Detect which cell encompasses the target text, then output its (x, y) center coordinate. 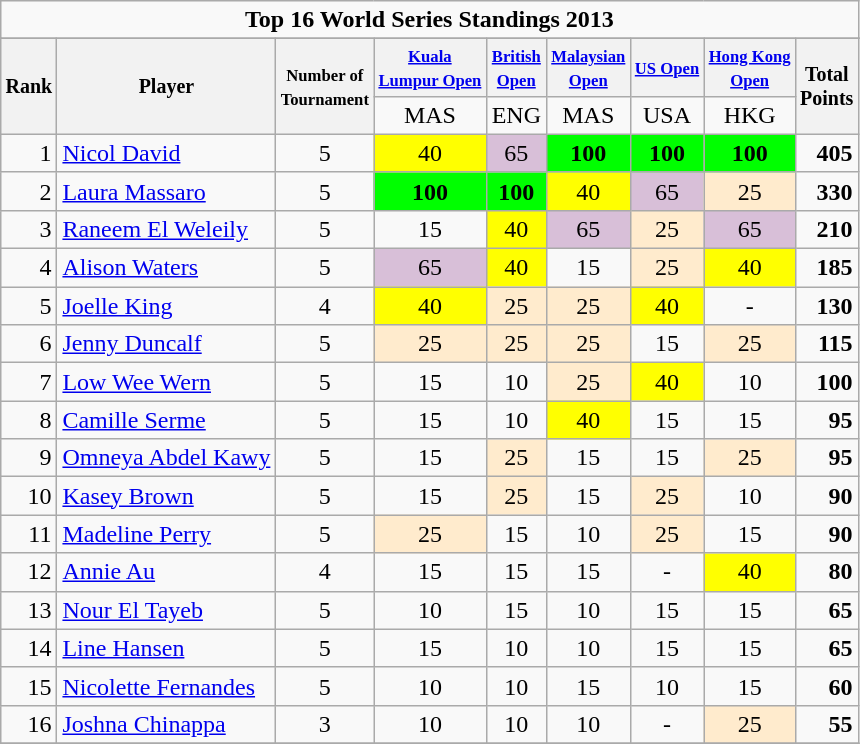
330 (826, 191)
Joshna Chinappa (166, 724)
14 (29, 648)
2 (29, 191)
9 (29, 458)
Laura Massaro (166, 191)
Nicol David (166, 153)
Joelle King (166, 306)
Jenny Duncalf (166, 344)
Nicolette Fernandes (166, 686)
Nour El Tayeb (166, 610)
ENG (516, 115)
Annie Au (166, 572)
Kasey Brown (166, 496)
8 (29, 420)
115 (826, 344)
Alison Waters (166, 268)
130 (826, 306)
TotalPoints (826, 87)
6 (29, 344)
16 (29, 724)
Hong KongOpen (750, 68)
Omneya Abdel Kawy (166, 458)
Raneem El Weleily (166, 229)
60 (826, 686)
7 (29, 382)
Camille Serme (166, 420)
185 (826, 268)
MalaysianOpen (589, 68)
11 (29, 534)
210 (826, 229)
USA (667, 115)
Madeline Perry (166, 534)
Rank (29, 87)
12 (29, 572)
BritishOpen (516, 68)
Low Wee Wern (166, 382)
Player (166, 87)
55 (826, 724)
1 (29, 153)
US Open (667, 68)
KualaLumpur Open (430, 68)
Line Hansen (166, 648)
Top 16 World Series Standings 2013 (430, 20)
Number ofTournament (325, 87)
HKG (750, 115)
13 (29, 610)
80 (826, 572)
405 (826, 153)
